Provide the [X, Y] coordinate of the cell's center where the given text is located.  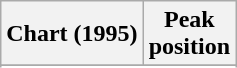
Chart (1995) [72, 34]
Peakposition [189, 34]
